Locate the cell with the specified text and output its (x, y) center coordinate. 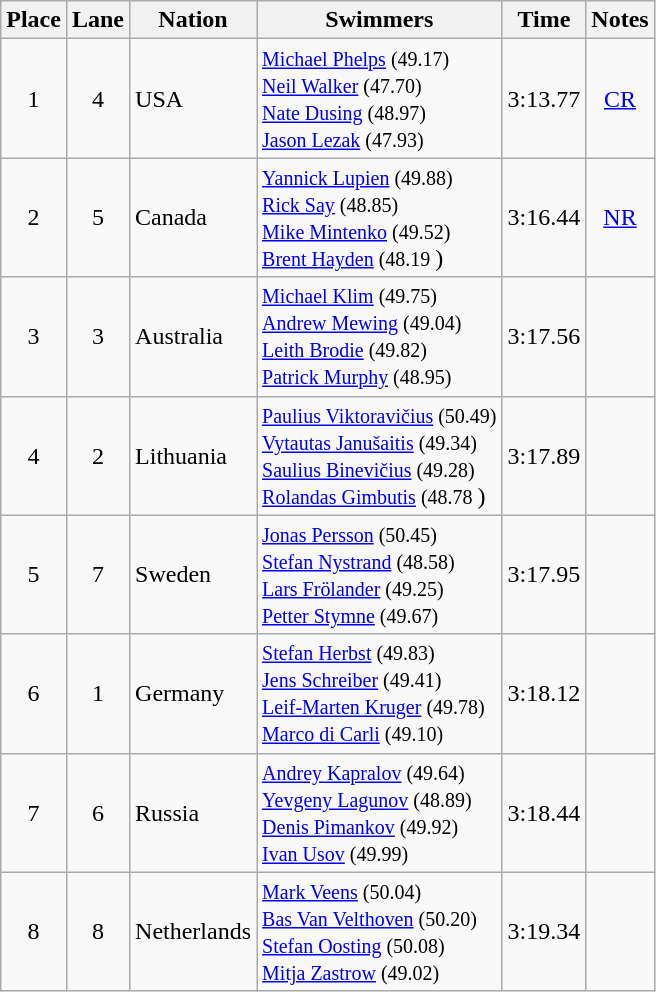
Time (544, 20)
Russia (194, 812)
Nation (194, 20)
Jonas Persson (50.45)Stefan Nystrand (48.58)Lars Frölander (49.25)Petter Stymne (49.67) (380, 574)
Sweden (194, 574)
3:17.89 (544, 456)
Netherlands (194, 932)
Germany (194, 694)
3:19.34 (544, 932)
3:18.12 (544, 694)
3:16.44 (544, 218)
3:17.56 (544, 336)
3:13.77 (544, 98)
Stefan Herbst (49.83)Jens Schreiber (49.41)Leif-Marten Kruger (49.78)Marco di Carli (49.10) (380, 694)
Lithuania (194, 456)
Michael Phelps (49.17)Neil Walker (47.70)Nate Dusing (48.97)Jason Lezak (47.93) (380, 98)
Michael Klim (49.75)Andrew Mewing (49.04)Leith Brodie (49.82) Patrick Murphy (48.95) (380, 336)
Canada (194, 218)
USA (194, 98)
Lane (98, 20)
Place (34, 20)
Yannick Lupien (49.88)Rick Say (48.85)Mike Mintenko (49.52)Brent Hayden (48.19 ) (380, 218)
CR (620, 98)
Swimmers (380, 20)
Australia (194, 336)
3:17.95 (544, 574)
Paulius Viktoravičius (50.49)Vytautas Janušaitis (49.34)Saulius Binevičius (49.28)Rolandas Gimbutis (48.78 ) (380, 456)
3:18.44 (544, 812)
Andrey Kapralov (49.64)Yevgeny Lagunov (48.89)Denis Pimankov (49.92)Ivan Usov (49.99) (380, 812)
NR (620, 218)
Notes (620, 20)
Mark Veens (50.04)Bas Van Velthoven (50.20)Stefan Oosting (50.08)Mitja Zastrow (49.02) (380, 932)
